Return [X, Y] of the center of cell containing provided text 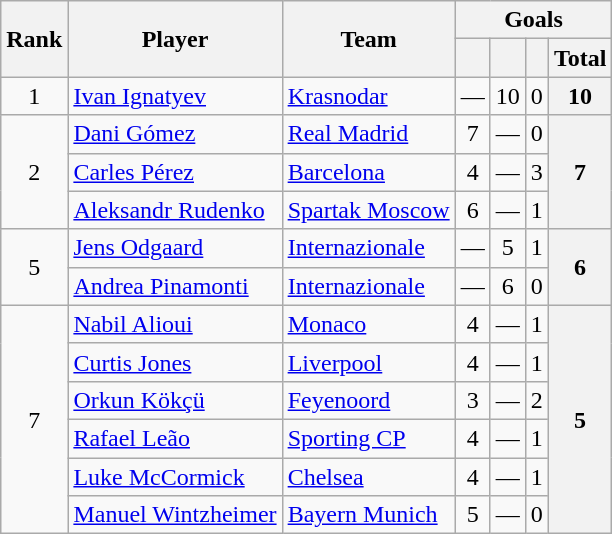
Jens Odgaard [175, 248]
Carles Pérez [175, 172]
Monaco [368, 324]
Curtis Jones [175, 362]
Sporting CP [368, 438]
Dani Gómez [175, 134]
Luke McCormick [175, 477]
Manuel Wintzheimer [175, 515]
Total [580, 58]
Ivan Ignatyev [175, 96]
Nabil Alioui [175, 324]
Andrea Pinamonti [175, 286]
Barcelona [368, 172]
Bayern Munich [368, 515]
Feyenoord [368, 400]
Player [175, 39]
Chelsea [368, 477]
Goals [534, 20]
Rafael Leão [175, 438]
Spartak Moscow [368, 210]
Orkun Kökçü [175, 400]
Aleksandr Rudenko [175, 210]
Team [368, 39]
Real Madrid [368, 134]
Liverpool [368, 362]
Krasnodar [368, 96]
Rank [34, 39]
